Identify which cell holds the provided text, then report its [X, Y] central coordinate. 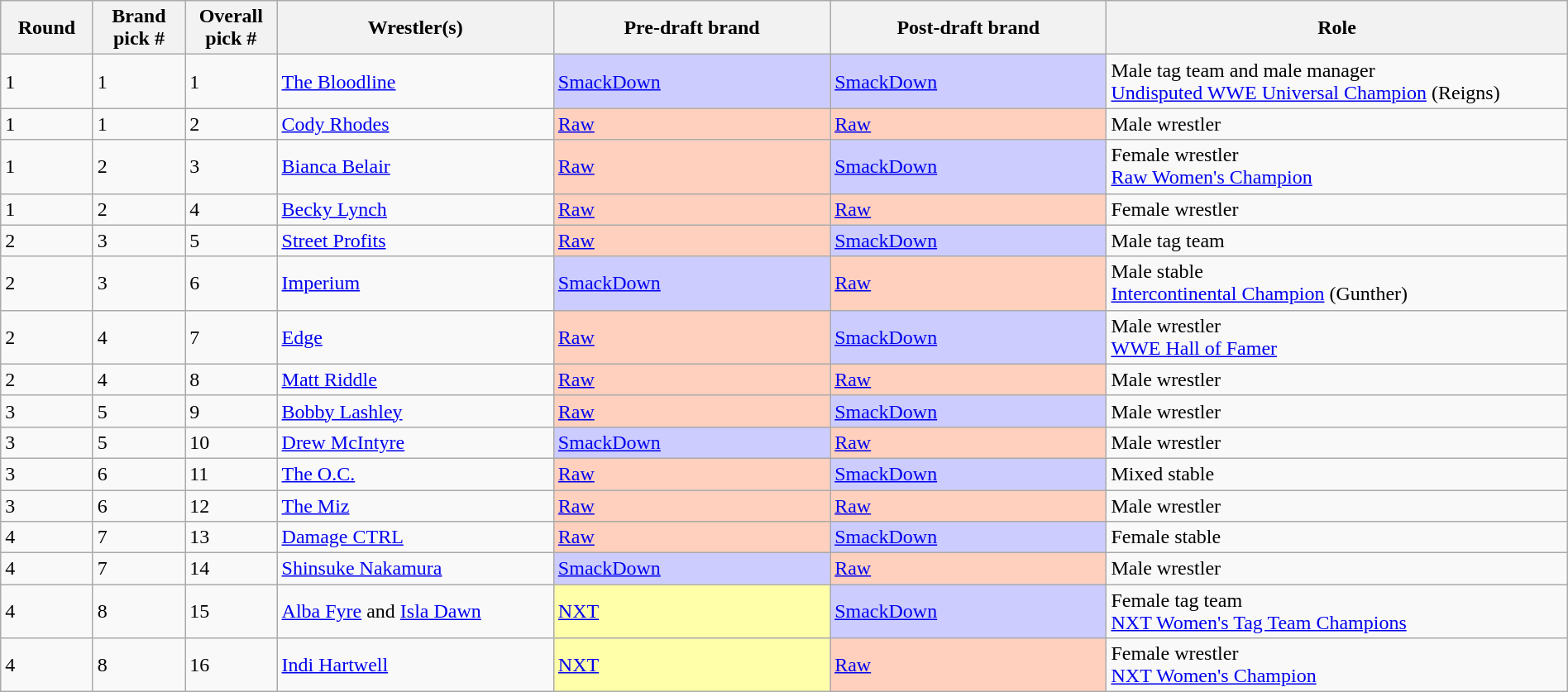
Role [1336, 28]
Indi Hartwell [415, 665]
Bobby Lashley [415, 411]
Mixed stable [1336, 474]
Post-draft brand [968, 28]
Wrestler(s) [415, 28]
Alba Fyre and Isla Dawn [415, 612]
The Miz [415, 505]
Damage CTRL [415, 537]
Male stableIntercontinental Champion (Gunther) [1336, 283]
Female wrestlerNXT Women's Champion [1336, 665]
Brand pick # [139, 28]
12 [232, 505]
Overall pick # [232, 28]
Matt Riddle [415, 379]
Male tag team and male managerUndisputed WWE Universal Champion (Reigns) [1336, 81]
Street Profits [415, 241]
14 [232, 569]
The Bloodline [415, 81]
Female stable [1336, 537]
11 [232, 474]
Shinsuke Nakamura [415, 569]
Imperium [415, 283]
Edge [415, 337]
The O.C. [415, 474]
Round [46, 28]
Female wrestlerRaw Women's Champion [1336, 167]
Bianca Belair [415, 167]
Cody Rhodes [415, 124]
13 [232, 537]
15 [232, 612]
9 [232, 411]
16 [232, 665]
Drew McIntyre [415, 442]
Male tag team [1336, 241]
Female wrestler [1336, 209]
10 [232, 442]
Becky Lynch [415, 209]
Pre-draft brand [691, 28]
Female tag teamNXT Women's Tag Team Champions [1336, 612]
Male wrestlerWWE Hall of Famer [1336, 337]
